Scan for the cell matching the given text and deliver its (x, y) coordinate at center. 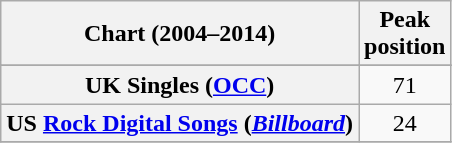
24 (405, 123)
Peakposition (405, 34)
US Rock Digital Songs (Billboard) (180, 123)
UK Singles (OCC) (180, 85)
Chart (2004–2014) (180, 34)
71 (405, 85)
